Identify which cell holds the provided text, then report its (x, y) central coordinate. 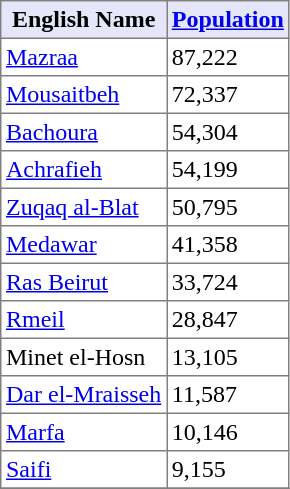
Medawar (84, 245)
9,155 (228, 470)
Saifi (84, 470)
72,337 (228, 95)
41,358 (228, 245)
Zuqaq al-Blat (84, 207)
Rmeil (84, 320)
11,587 (228, 395)
Marfa (84, 432)
Dar el-Mraisseh (84, 395)
English Name (84, 20)
50,795 (228, 207)
Minet el-Hosn (84, 357)
Achrafieh (84, 170)
Ras Beirut (84, 282)
87,222 (228, 57)
Population (228, 20)
33,724 (228, 282)
54,199 (228, 170)
Mousaitbeh (84, 95)
28,847 (228, 320)
54,304 (228, 132)
Mazraa (84, 57)
10,146 (228, 432)
13,105 (228, 357)
Bachoura (84, 132)
